Find where the given text appears and provide that cell's center as [X, Y] coordinate. 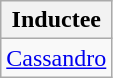
Cassandro [56, 58]
Inductee [56, 20]
